From the cell containing the given text, extract its center point as (X, Y) coordinate. 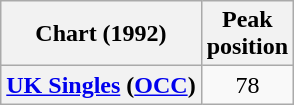
78 (247, 85)
Peakposition (247, 34)
UK Singles (OCC) (101, 85)
Chart (1992) (101, 34)
